Pinpoint the cell where the given text exists, returning its [X, Y] midpoint coordinate. 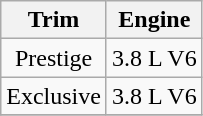
Trim [54, 20]
Prestige [54, 58]
Engine [154, 20]
Exclusive [54, 96]
